Capture the cell that displays the provided text and extract its (x, y) central coordinate. 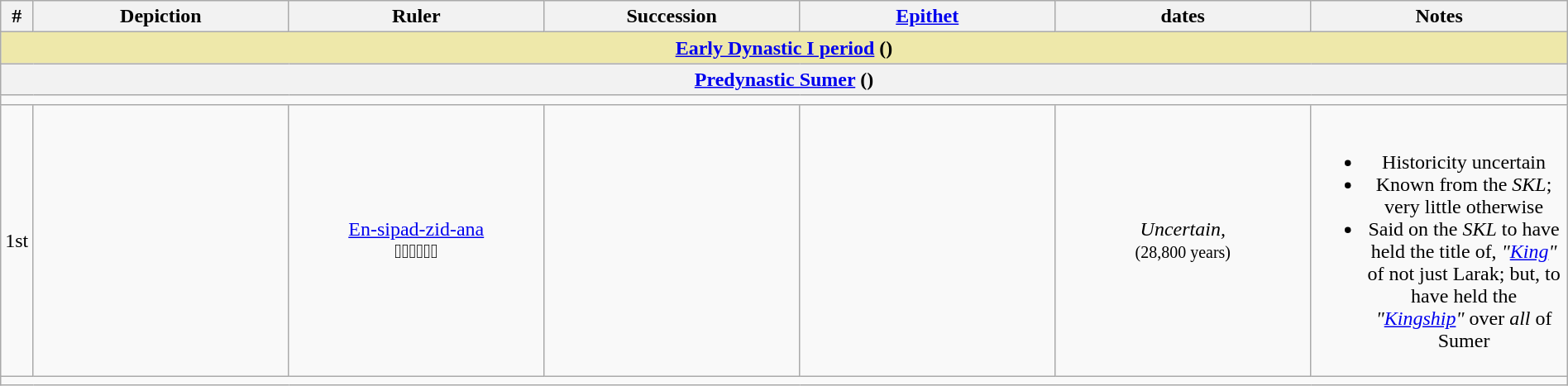
Notes (1439, 17)
Epithet (928, 17)
Depiction (160, 17)
Uncertain, (28,800 years) (1183, 240)
Early Dynastic I period () (784, 48)
Ruler (417, 17)
# (17, 17)
En-sipad-zid-ana𒂗𒉺𒇻𒍣𒀭𒈾 (417, 240)
1st (17, 240)
dates (1183, 17)
Predynastic Sumer () (784, 79)
Succession (672, 17)
